Determine the (x, y) coordinate at the center of the cell enclosing the given text.  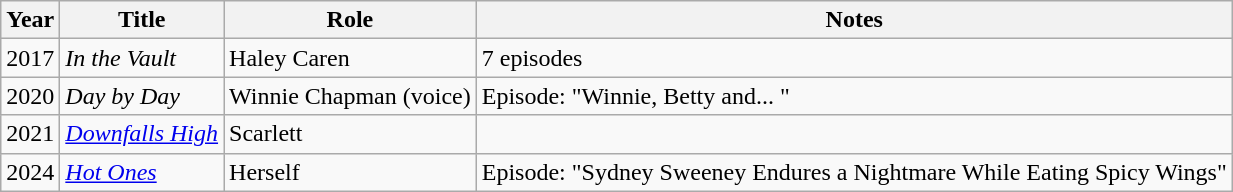
2024 (30, 172)
Haley Caren (350, 58)
2020 (30, 96)
Episode: "Sydney Sweeney Endures a Nightmare While Eating Spicy Wings" (854, 172)
2021 (30, 134)
Year (30, 20)
Episode: "Winnie, Betty and... " (854, 96)
Hot Ones (142, 172)
2017 (30, 58)
In the Vault (142, 58)
Role (350, 20)
Notes (854, 20)
Title (142, 20)
Day by Day (142, 96)
Winnie Chapman (voice) (350, 96)
Downfalls High (142, 134)
7 episodes (854, 58)
Scarlett (350, 134)
Herself (350, 172)
